Scan for the cell matching the given text and deliver its (x, y) coordinate at center. 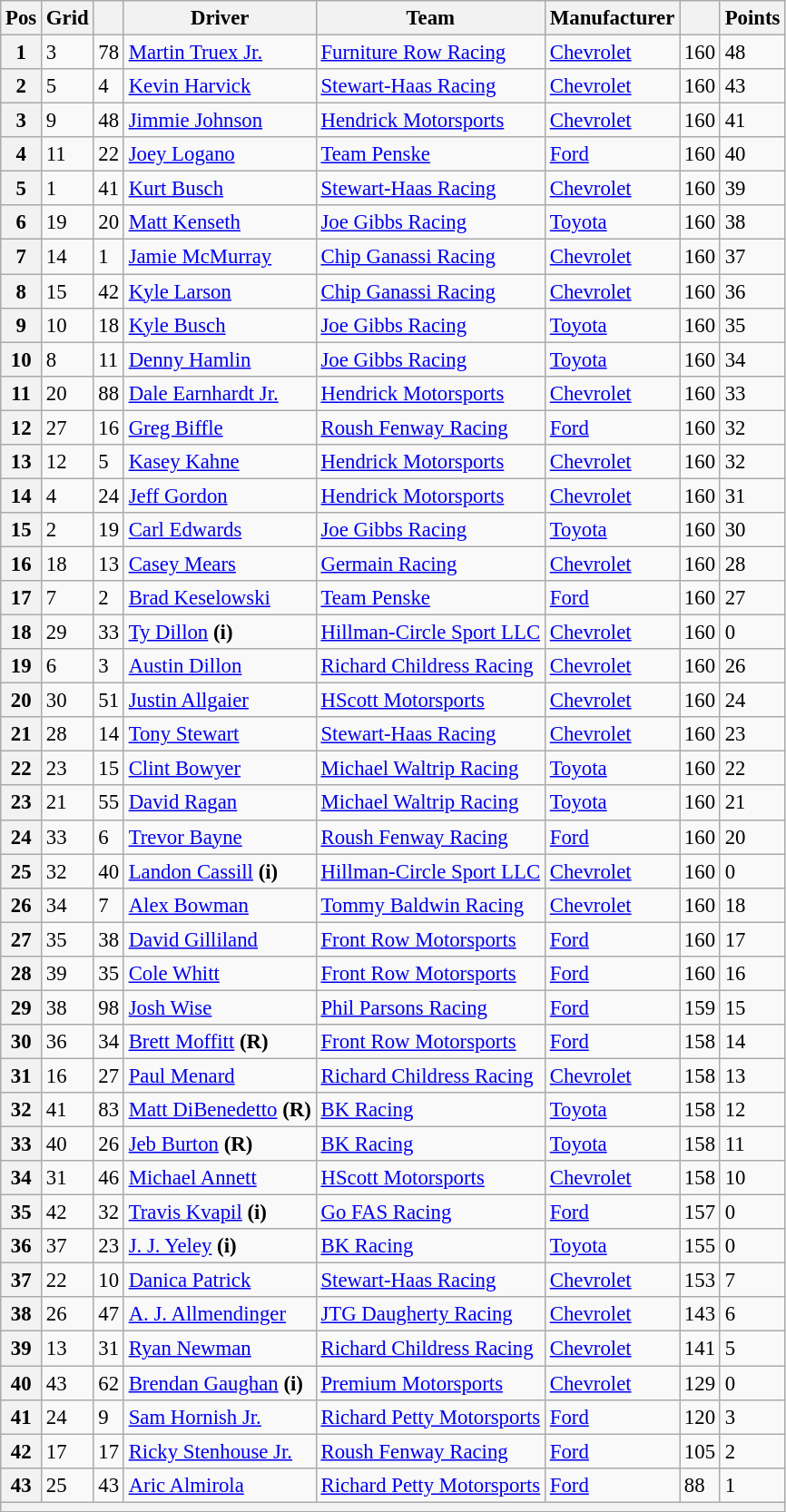
Landon Cassill (i) (220, 871)
159 (701, 1007)
Premium Motorsports (430, 1383)
46 (109, 1178)
Brad Keselowski (220, 598)
Austin Dillon (220, 666)
Travis Kvapil (i) (220, 1213)
A. J. Allmendinger (220, 1315)
Kyle Busch (220, 325)
Cole Whitt (220, 974)
Ty Dillon (i) (220, 633)
Carl Edwards (220, 530)
Driver (220, 18)
141 (701, 1349)
153 (701, 1281)
Kyle Larson (220, 291)
129 (701, 1383)
David Ragan (220, 803)
Brett Moffitt (R) (220, 1042)
Paul Menard (220, 1075)
157 (701, 1213)
David Gilliland (220, 939)
51 (109, 701)
Trevor Bayne (220, 837)
155 (701, 1246)
47 (109, 1315)
Danica Patrick (220, 1281)
98 (109, 1007)
Michael Annett (220, 1178)
Manufacturer (612, 18)
Brendan Gaughan (i) (220, 1383)
Dale Earnhardt Jr. (220, 393)
Tommy Baldwin Racing (430, 905)
Joey Logano (220, 154)
Team (430, 18)
Ryan Newman (220, 1349)
Casey Mears (220, 564)
120 (701, 1417)
Denny Hamlin (220, 359)
Jeb Burton (R) (220, 1144)
Sam Hornish Jr. (220, 1417)
Greg Biffle (220, 427)
Kasey Kahne (220, 462)
Germain Racing (430, 564)
105 (701, 1451)
Ricky Stenhouse Jr. (220, 1451)
55 (109, 803)
Jeff Gordon (220, 496)
Tony Stewart (220, 734)
Alex Bowman (220, 905)
62 (109, 1383)
83 (109, 1110)
Justin Allgaier (220, 701)
Matt Kenseth (220, 222)
Martin Truex Jr. (220, 53)
Matt DiBenedetto (R) (220, 1110)
Kevin Harvick (220, 86)
Aric Almirola (220, 1485)
Grid (67, 18)
Furniture Row Racing (430, 53)
J. J. Yeley (i) (220, 1246)
Go FAS Racing (430, 1213)
Pos (22, 18)
Clint Bowyer (220, 769)
Jamie McMurray (220, 257)
JTG Daugherty Racing (430, 1315)
Phil Parsons Racing (430, 1007)
143 (701, 1315)
Jimmie Johnson (220, 121)
Josh Wise (220, 1007)
Kurt Busch (220, 189)
78 (109, 53)
Points (752, 18)
